Search for the cell housing the specified text and yield its (X, Y) center coordinate. 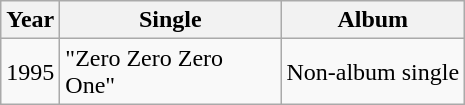
Album (373, 20)
1995 (30, 72)
Single (170, 20)
Year (30, 20)
"Zero Zero Zero One" (170, 72)
Non-album single (373, 72)
